Detect which cell encompasses the target text, then output its (X, Y) center coordinate. 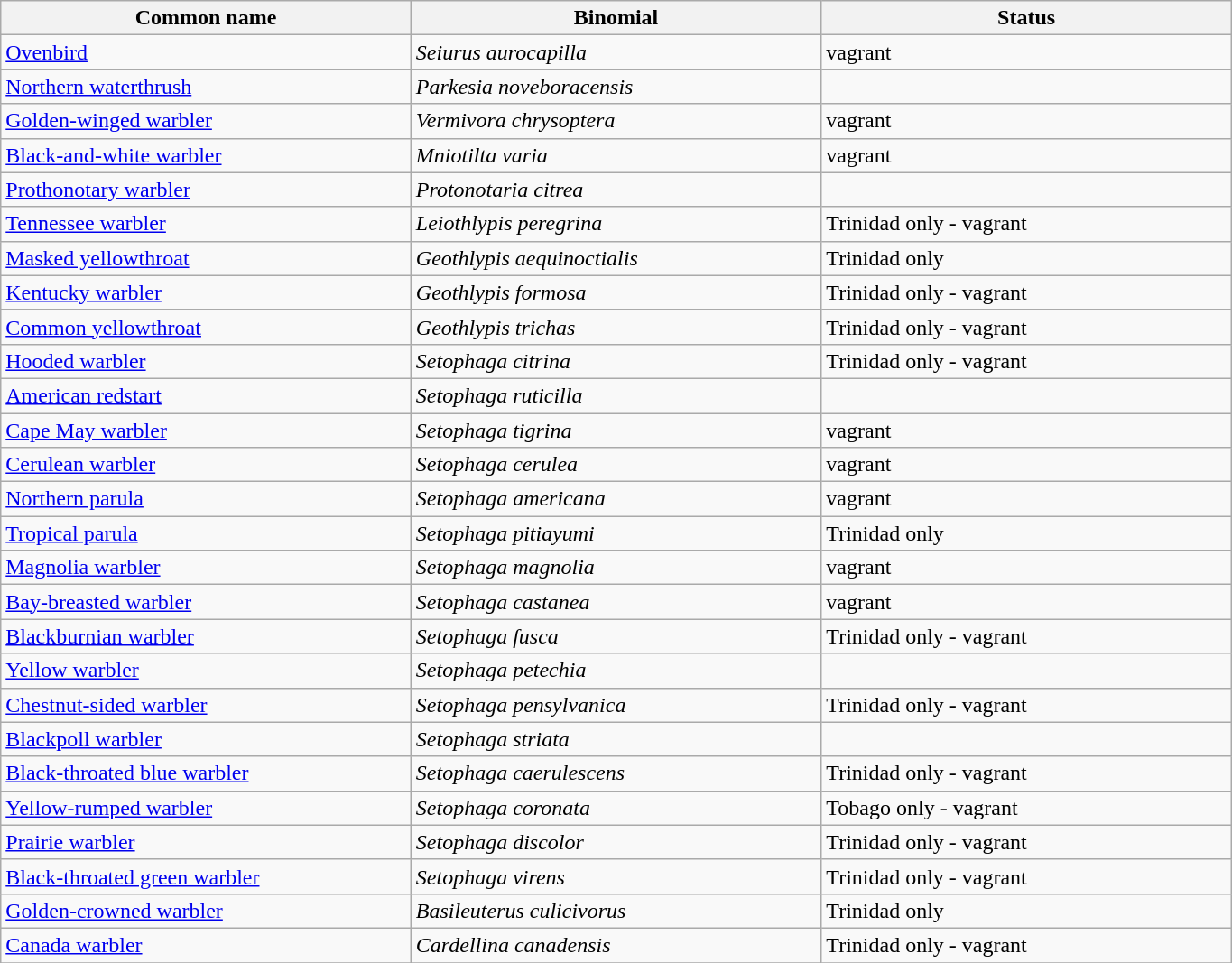
Black-throated green warbler (206, 876)
Setophaga castanea (616, 602)
Tennessee warbler (206, 224)
Setophaga cerulea (616, 465)
Hooded warbler (206, 361)
Cardellina canadensis (616, 945)
Golden-crowned warbler (206, 911)
Seiurus aurocapilla (616, 52)
Setophaga coronata (616, 808)
Northern parula (206, 499)
Setophaga fusca (616, 636)
Ovenbird (206, 52)
Status (1027, 18)
Binomial (616, 18)
Canada warbler (206, 945)
Bay-breasted warbler (206, 602)
Prothonotary warbler (206, 190)
Mniotilta varia (616, 155)
Geothlypis formosa (616, 292)
Geothlypis aequinoctialis (616, 258)
Blackburnian warbler (206, 636)
Setophaga virens (616, 876)
Tropical parula (206, 533)
Setophaga petechia (616, 671)
Common name (206, 18)
Setophaga ruticilla (616, 395)
Basileuterus culicivorus (616, 911)
Leiothlypis peregrina (616, 224)
Blackpoll warbler (206, 739)
Setophaga citrina (616, 361)
Parkesia noveboracensis (616, 87)
Prairie warbler (206, 842)
Vermivora chrysoptera (616, 121)
Golden-winged warbler (206, 121)
Cerulean warbler (206, 465)
Kentucky warbler (206, 292)
Black-and-white warbler (206, 155)
Setophaga pensylvanica (616, 705)
Geothlypis trichas (616, 327)
Setophaga tigrina (616, 431)
Setophaga pitiayumi (616, 533)
Masked yellowthroat (206, 258)
Setophaga caerulescens (616, 773)
Setophaga magnolia (616, 568)
Northern waterthrush (206, 87)
American redstart (206, 395)
Cape May warbler (206, 431)
Chestnut-sided warbler (206, 705)
Protonotaria citrea (616, 190)
Yellow-rumped warbler (206, 808)
Black-throated blue warbler (206, 773)
Yellow warbler (206, 671)
Common yellowthroat (206, 327)
Magnolia warbler (206, 568)
Setophaga discolor (616, 842)
Setophaga americana (616, 499)
Setophaga striata (616, 739)
Tobago only - vagrant (1027, 808)
